Locate the cell with the specified text and output its (X, Y) center coordinate. 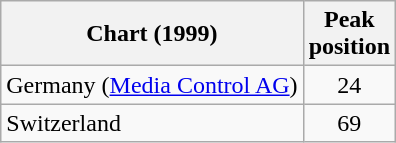
Peakposition (349, 34)
Germany (Media Control AG) (152, 85)
Switzerland (152, 123)
69 (349, 123)
Chart (1999) (152, 34)
24 (349, 85)
